Extract the (x, y) coordinate from the center of the cell holding the provided text.  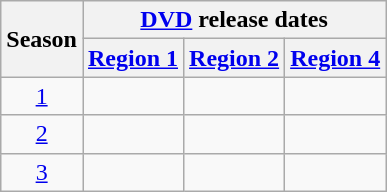
3 (42, 172)
Season (42, 39)
1 (42, 96)
DVD release dates (234, 20)
Region 2 (234, 58)
Region 4 (336, 58)
2 (42, 134)
Region 1 (132, 58)
